Return the (x, y) coordinate for the center point of the cell that contains the specified text.  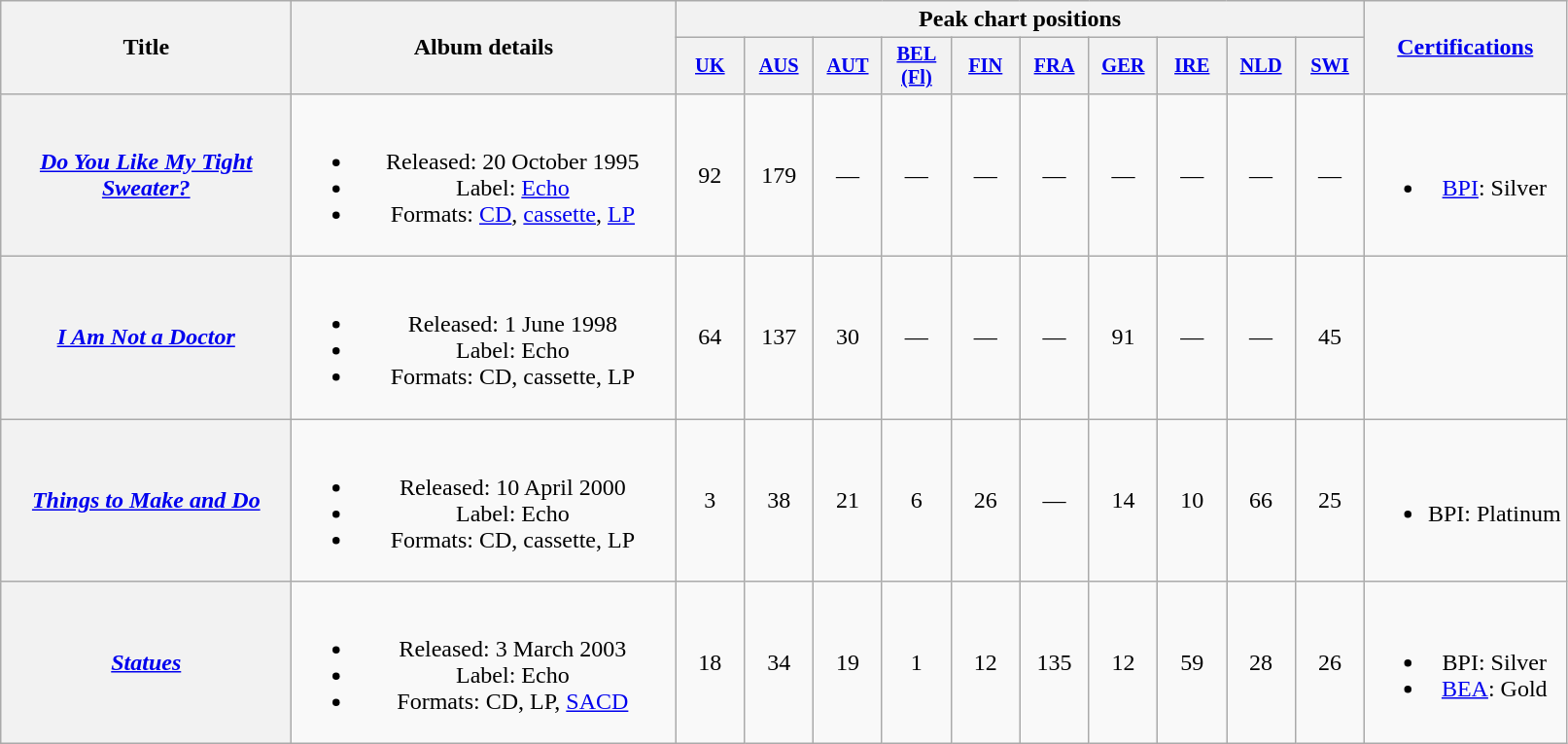
18 (710, 663)
AUT (848, 66)
Released: 20 October 1995Label: EchoFormats: CD, cassette, LP (484, 175)
UK (710, 66)
91 (1124, 338)
34 (780, 663)
IRE (1192, 66)
SWI (1330, 66)
BPI: Platinum (1465, 500)
92 (710, 175)
28 (1262, 663)
38 (780, 500)
Title (146, 48)
BPI: Silver (1465, 175)
Statues (146, 663)
Peak chart positions (1021, 19)
Released: 3 March 2003Label: EchoFormats: CD, LP, SACD (484, 663)
59 (1192, 663)
NLD (1262, 66)
135 (1054, 663)
1 (916, 663)
6 (916, 500)
19 (848, 663)
64 (710, 338)
45 (1330, 338)
BEL (Fl) (916, 66)
Do You Like My Tight Sweater? (146, 175)
Album details (484, 48)
BPI: SilverBEA: Gold (1465, 663)
AUS (780, 66)
66 (1262, 500)
Certifications (1465, 48)
Released: 1 June 1998Label: EchoFormats: CD, cassette, LP (484, 338)
GER (1124, 66)
FRA (1054, 66)
Things to Make and Do (146, 500)
30 (848, 338)
25 (1330, 500)
21 (848, 500)
Released: 10 April 2000Label: EchoFormats: CD, cassette, LP (484, 500)
14 (1124, 500)
137 (780, 338)
3 (710, 500)
179 (780, 175)
FIN (986, 66)
I Am Not a Doctor (146, 338)
10 (1192, 500)
